Capture the cell that displays the provided text and extract its (X, Y) central coordinate. 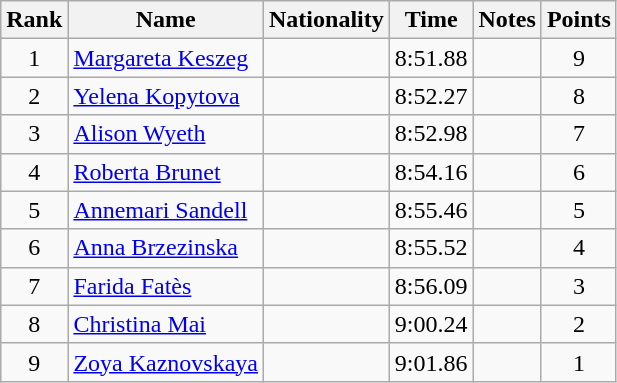
Anna Brzezinska (166, 248)
Roberta Brunet (166, 172)
Name (166, 20)
Notes (507, 20)
8:56.09 (431, 286)
Margareta Keszeg (166, 58)
Nationality (327, 20)
Zoya Kaznovskaya (166, 362)
Rank (34, 20)
Points (578, 20)
8:52.27 (431, 96)
Farida Fatès (166, 286)
8:55.52 (431, 248)
Time (431, 20)
Alison Wyeth (166, 134)
8:54.16 (431, 172)
9:00.24 (431, 324)
Christina Mai (166, 324)
8:55.46 (431, 210)
Annemari Sandell (166, 210)
9:01.86 (431, 362)
Yelena Kopytova (166, 96)
8:52.98 (431, 134)
8:51.88 (431, 58)
